Output the [X, Y] coordinate of the center of the cell containing the given text.  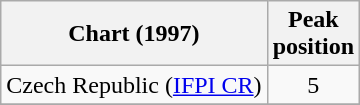
5 [313, 85]
Chart (1997) [134, 34]
Czech Republic (IFPI CR) [134, 85]
Peakposition [313, 34]
